Output the [x, y] coordinate of the center of the cell containing the given text.  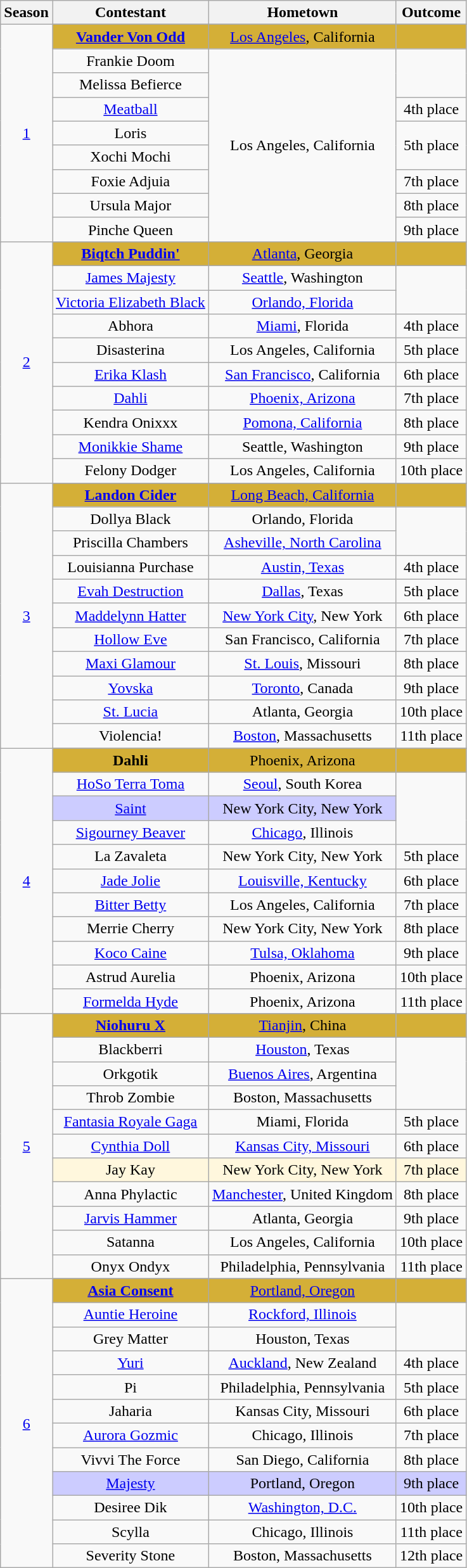
Maxi Glamour [131, 663]
Tulsa, Oklahoma [302, 953]
Victoria Elizabeth Black [131, 302]
5 [27, 1145]
Landon Cider [131, 495]
Fantasia Royale Gaga [131, 1122]
Throb Zombie [131, 1098]
Koco Caine [131, 953]
Pi [131, 1387]
Ursula Major [131, 205]
Kendra Onixxx [131, 423]
Majesty [131, 1484]
Foxie Adjuia [131, 181]
Yovska [131, 687]
Grey Matter [131, 1339]
Hollow Eve [131, 639]
2 [27, 362]
12th place [431, 1556]
Pinche Queen [131, 229]
Vander Von Odd [131, 37]
San Diego, California [302, 1459]
Felony Dodger [131, 471]
Manchester, United Kingdom [302, 1194]
Aurora Gozmic [131, 1435]
Vivvi The Force [131, 1459]
La Zavaleta [131, 857]
6 [27, 1423]
Monikkie Shame [131, 447]
Frankie Doom [131, 61]
Sigourney Beaver [131, 832]
Tianjin, China [302, 1025]
HoSo Terra Toma [131, 784]
Jay Kay [131, 1170]
Niohuru X [131, 1025]
Astrud Aurelia [131, 977]
Louisville, Kentucky [302, 881]
Rockford, Illinois [302, 1315]
Jarvis Hammer [131, 1218]
Louisianna Purchase [131, 567]
Buenos Aires, Argentina [302, 1074]
St. Lucia [131, 712]
Scylla [131, 1532]
St. Louis, Missouri [302, 663]
Bitter Betty [131, 905]
1 [27, 133]
Melissa Befierce [131, 85]
Satanna [131, 1242]
Cynthia Doll [131, 1146]
Jaharia [131, 1411]
Jade Jolie [131, 881]
Desiree Dik [131, 1508]
Anna Phylactic [131, 1194]
Maddelynn Hatter [131, 615]
3 [27, 616]
Contestant [131, 13]
Dallas, Texas [302, 591]
Toronto, Canada [302, 687]
4 [27, 881]
Pomona, California [302, 423]
Dollya Black [131, 519]
Auckland, New Zealand [302, 1363]
Asia Consent [131, 1291]
Priscilla Chambers [131, 543]
Meatball [131, 109]
Asheville, North Carolina [302, 543]
Abhora [131, 326]
Seoul, South Korea [302, 784]
Violencia! [131, 736]
Loris [131, 133]
Formelda Hyde [131, 1001]
Blackberri [131, 1049]
Erika Klash [131, 374]
Outcome [431, 13]
Washington, D.C. [302, 1508]
Severity Stone [131, 1556]
Orkgotik [131, 1074]
Biqtch Puddin' [131, 253]
Onyx Ondyx [131, 1266]
Yuri [131, 1363]
Evah Destruction [131, 591]
Long Beach, California [302, 495]
Season [27, 13]
Disasterina [131, 350]
Auntie Heroine [131, 1315]
Saint [131, 808]
Hometown [302, 13]
Merrie Cherry [131, 929]
Austin, Texas [302, 567]
James Majesty [131, 277]
Xochi Mochi [131, 157]
